Return (X, Y) of the center of cell containing provided text 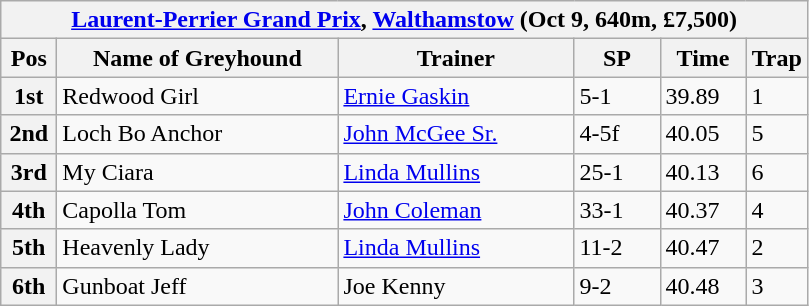
11-2 (617, 248)
1 (776, 96)
4th (29, 210)
9-2 (617, 286)
Laurent-Perrier Grand Prix, Walthamstow (Oct 9, 640m, £7,500) (404, 20)
4-5f (617, 134)
Redwood Girl (198, 96)
Loch Bo Anchor (198, 134)
40.48 (703, 286)
Name of Greyhound (198, 58)
40.13 (703, 172)
Heavenly Lady (198, 248)
4 (776, 210)
2 (776, 248)
John McGee Sr. (456, 134)
2nd (29, 134)
40.05 (703, 134)
My Ciara (198, 172)
5 (776, 134)
Time (703, 58)
Capolla Tom (198, 210)
Trainer (456, 58)
6th (29, 286)
33-1 (617, 210)
3 (776, 286)
Ernie Gaskin (456, 96)
40.37 (703, 210)
3rd (29, 172)
5th (29, 248)
Pos (29, 58)
40.47 (703, 248)
Trap (776, 58)
Joe Kenny (456, 286)
Gunboat Jeff (198, 286)
5-1 (617, 96)
39.89 (703, 96)
6 (776, 172)
25-1 (617, 172)
John Coleman (456, 210)
SP (617, 58)
1st (29, 96)
